For the text-containing cell, return its midpoint in (X, Y) coordinate format. 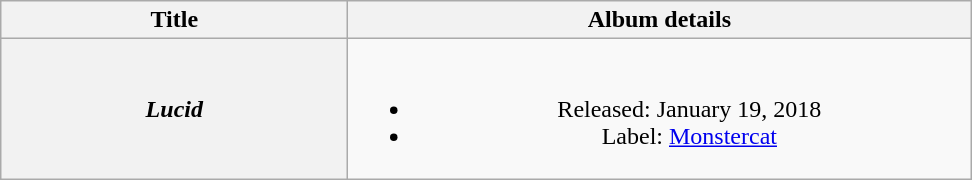
Title (174, 20)
Released: January 19, 2018Label: Monstercat (660, 109)
Lucid (174, 109)
Album details (660, 20)
